Provide the [X, Y] coordinate of the cell's center where the given text is located.  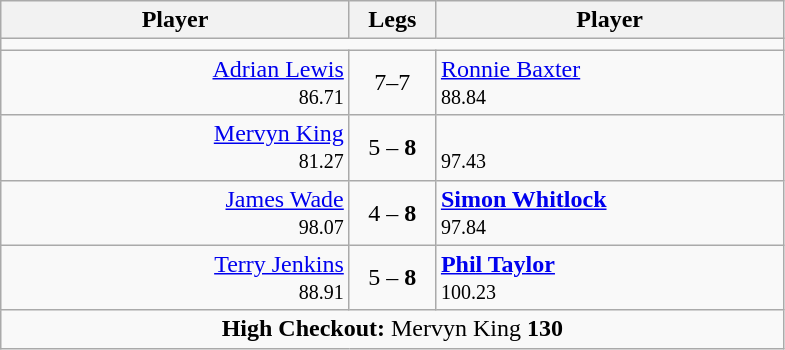
Adrian Lewis 86.71 [176, 82]
High Checkout: Mervyn King 130 [392, 329]
Legs [392, 20]
Terry Jenkins 88.91 [176, 278]
James Wade 98.07 [176, 212]
7–7 [392, 82]
4 – 8 [392, 212]
Ronnie Baxter 88.84 [610, 82]
Mervyn King 81.27 [176, 148]
97.43 [610, 148]
Simon Whitlock 97.84 [610, 212]
Phil Taylor 100.23 [610, 278]
